From the cell containing the given text, extract its center point as [x, y] coordinate. 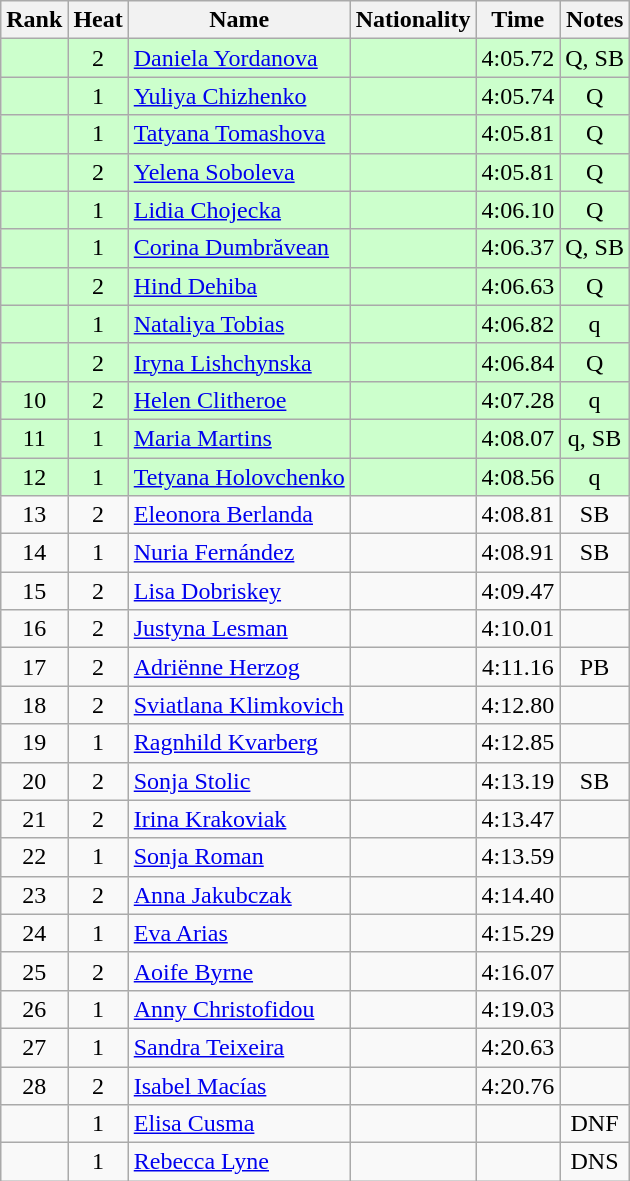
17 [34, 667]
Maria Martins [239, 438]
4:09.47 [518, 591]
4:11.16 [518, 667]
19 [34, 743]
Elisa Cusma [239, 1124]
DNS [595, 1162]
14 [34, 553]
24 [34, 933]
4:14.40 [518, 895]
11 [34, 438]
4:13.19 [518, 781]
Sandra Teixeira [239, 1047]
Anna Jakubczak [239, 895]
Lidia Chojecka [239, 210]
Notes [595, 20]
Ragnhild Kvarberg [239, 743]
4:06.37 [518, 248]
Rebecca Lyne [239, 1162]
21 [34, 819]
Nuria Fernández [239, 553]
Isabel Macías [239, 1085]
25 [34, 971]
Eleonora Berlanda [239, 515]
Anny Christofidou [239, 1009]
4:05.74 [518, 96]
16 [34, 629]
Name [239, 20]
Sonja Stolic [239, 781]
Nataliya Tobias [239, 324]
23 [34, 895]
22 [34, 857]
Tatyana Tomashova [239, 134]
Nationality [413, 20]
4:20.63 [518, 1047]
4:20.76 [518, 1085]
26 [34, 1009]
4:16.07 [518, 971]
4:15.29 [518, 933]
12 [34, 477]
Aoife Byrne [239, 971]
Daniela Yordanova [239, 58]
4:10.01 [518, 629]
4:08.81 [518, 515]
Eva Arias [239, 933]
4:06.84 [518, 362]
4:19.03 [518, 1009]
Sonja Roman [239, 857]
Heat [98, 20]
20 [34, 781]
4:12.80 [518, 705]
Sviatlana Klimkovich [239, 705]
13 [34, 515]
Iryna Lishchynska [239, 362]
q, SB [595, 438]
4:07.28 [518, 400]
18 [34, 705]
Yelena Soboleva [239, 172]
4:12.85 [518, 743]
Lisa Dobriskey [239, 591]
4:06.82 [518, 324]
DNF [595, 1124]
Tetyana Holovchenko [239, 477]
4:13.59 [518, 857]
4:05.72 [518, 58]
Justyna Lesman [239, 629]
4:06.10 [518, 210]
10 [34, 400]
4:06.63 [518, 286]
Time [518, 20]
28 [34, 1085]
4:13.47 [518, 819]
PB [595, 667]
Rank [34, 20]
Hind Dehiba [239, 286]
27 [34, 1047]
4:08.07 [518, 438]
Corina Dumbrăvean [239, 248]
4:08.56 [518, 477]
Adriënne Herzog [239, 667]
15 [34, 591]
Irina Krakoviak [239, 819]
Yuliya Chizhenko [239, 96]
4:08.91 [518, 553]
Helen Clitheroe [239, 400]
